Extract the [x, y] coordinate from the center of the cell holding the provided text.  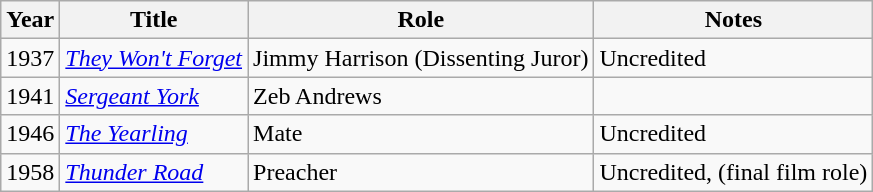
Sergeant York [154, 96]
Mate [421, 134]
Notes [734, 20]
The Yearling [154, 134]
Role [421, 20]
Thunder Road [154, 172]
1937 [30, 58]
Year [30, 20]
1958 [30, 172]
Uncredited, (final film role) [734, 172]
Preacher [421, 172]
They Won't Forget [154, 58]
1946 [30, 134]
Title [154, 20]
1941 [30, 96]
Jimmy Harrison (Dissenting Juror) [421, 58]
Zeb Andrews [421, 96]
